Return the (x, y) coordinate for the center point of the cell that contains the specified text.  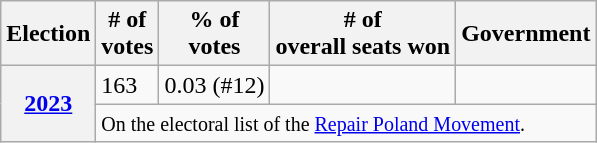
% ofvotes (214, 34)
# ofvotes (128, 34)
163 (128, 85)
0.03 (#12) (214, 85)
Election (48, 34)
2023 (48, 104)
On the electoral list of the Repair Poland Movement. (346, 123)
Government (526, 34)
# ofoverall seats won (363, 34)
